Pinpoint the cell where the given text exists, returning its [X, Y] midpoint coordinate. 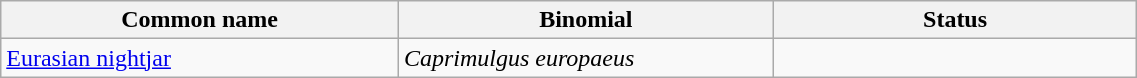
Caprimulgus europaeus [586, 58]
Status [955, 20]
Binomial [586, 20]
Common name [200, 20]
Eurasian nightjar [200, 58]
